For the text-containing cell, return its midpoint in (x, y) coordinate format. 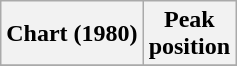
Chart (1980) (72, 34)
Peakposition (189, 34)
